Return (x, y) of the center of cell containing provided text 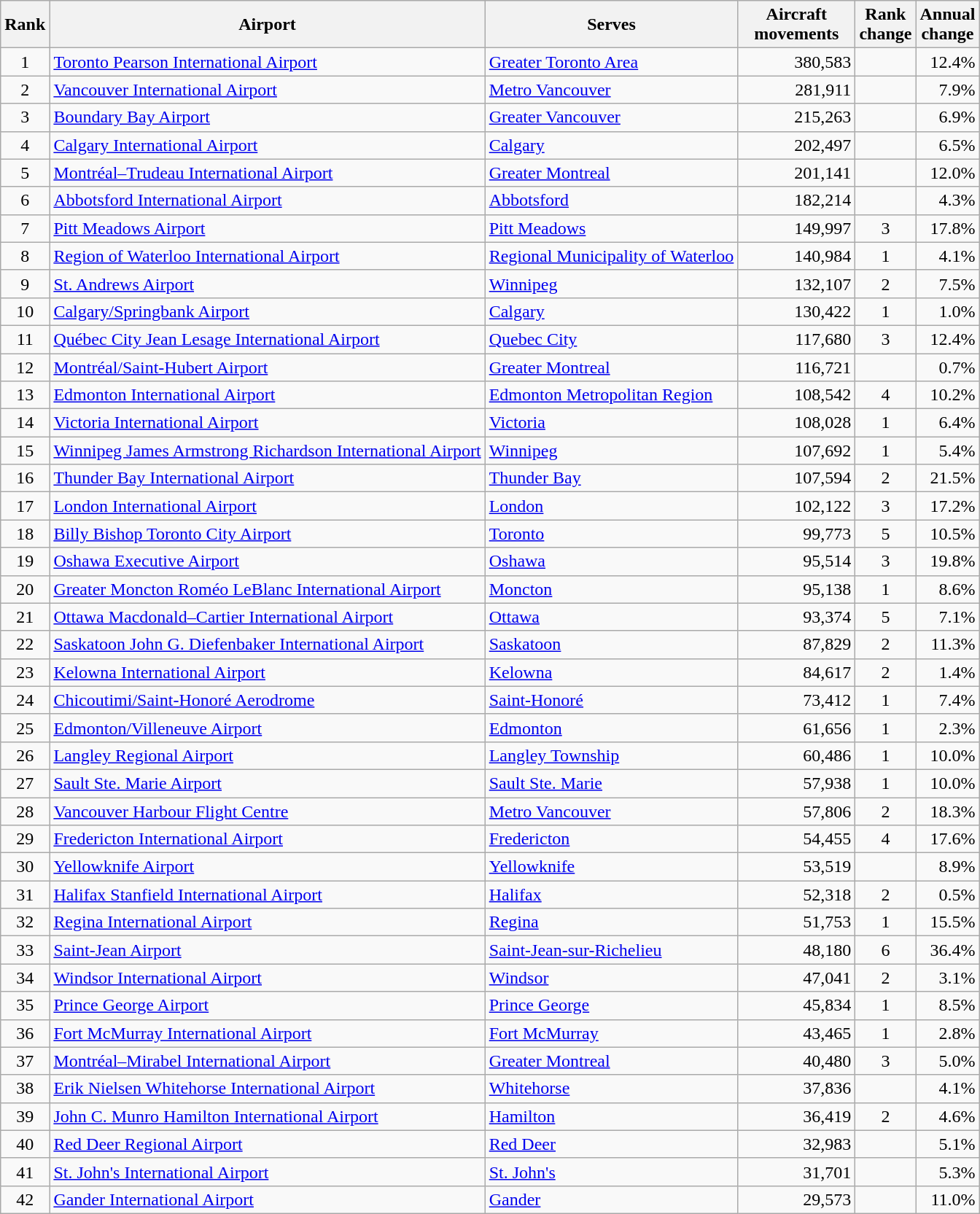
Edmonton (611, 728)
108,028 (796, 423)
95,138 (796, 589)
Thunder Bay International Airport (267, 478)
Fredericton (611, 839)
38 (25, 1089)
2.3% (948, 728)
Windsor International Airport (267, 978)
8.9% (948, 867)
37,836 (796, 1089)
Chicoutimi/Saint-Honoré Aerodrome (267, 700)
St. Andrews Airport (267, 284)
Toronto Pearson International Airport (267, 62)
7 (25, 228)
4.6% (948, 1116)
6.5% (948, 145)
9 (25, 284)
18.3% (948, 812)
Edmonton/Villeneuve Airport (267, 728)
15.5% (948, 922)
Thunder Bay (611, 478)
Whitehorse (611, 1089)
17.2% (948, 506)
St. John's International Airport (267, 1172)
20 (25, 589)
Red Deer (611, 1144)
2.8% (948, 1033)
19.8% (948, 561)
18 (25, 534)
Sault Ste. Marie (611, 783)
8.6% (948, 589)
29 (25, 839)
16 (25, 478)
Prince George (611, 1005)
Calgary/Springbank Airport (267, 311)
10.2% (948, 395)
Winnipeg James Armstrong Richardson International Airport (267, 451)
1.0% (948, 311)
45,834 (796, 1005)
Moncton (611, 589)
Gander (611, 1199)
130,422 (796, 311)
7.1% (948, 617)
Gander International Airport (267, 1199)
Montréal/Saint-Hubert Airport (267, 367)
Airport (267, 25)
Fort McMurray (611, 1033)
117,680 (796, 339)
51,753 (796, 922)
Yellowknife (611, 867)
28 (25, 812)
37 (25, 1061)
61,656 (796, 728)
Vancouver Harbour Flight Centre (267, 812)
Saskatoon John G. Diefenbaker International Airport (267, 645)
93,374 (796, 617)
17 (25, 506)
Regina (611, 922)
Saint-Honoré (611, 700)
Québec City Jean Lesage International Airport (267, 339)
380,583 (796, 62)
53,519 (796, 867)
26 (25, 755)
Hamilton (611, 1116)
Boundary Bay Airport (267, 117)
32 (25, 922)
Halifax (611, 895)
7.5% (948, 284)
Region of Waterloo International Airport (267, 256)
116,721 (796, 367)
17.6% (948, 839)
24 (25, 700)
5.0% (948, 1061)
281,911 (796, 90)
36.4% (948, 950)
1.4% (948, 672)
Edmonton International Airport (267, 395)
Billy Bishop Toronto City Airport (267, 534)
12 (25, 367)
London (611, 506)
Saint-Jean-sur-Richelieu (611, 950)
Quebec City (611, 339)
0.5% (948, 895)
Pitt Meadows (611, 228)
17.8% (948, 228)
Regina International Airport (267, 922)
99,773 (796, 534)
Serves (611, 25)
11 (25, 339)
21 (25, 617)
Yellowknife Airport (267, 867)
Greater Vancouver (611, 117)
Saskatoon (611, 645)
13 (25, 395)
27 (25, 783)
Oshawa (611, 561)
Vancouver International Airport (267, 90)
Sault Ste. Marie Airport (267, 783)
52,318 (796, 895)
Red Deer Regional Airport (267, 1144)
Ottawa Macdonald–Cartier International Airport (267, 617)
42 (25, 1199)
43,465 (796, 1033)
Greater Moncton Roméo LeBlanc International Airport (267, 589)
6.9% (948, 117)
36 (25, 1033)
33 (25, 950)
201,141 (796, 173)
10 (25, 311)
Montréal–Trudeau International Airport (267, 173)
Kelowna International Airport (267, 672)
11.3% (948, 645)
40,480 (796, 1061)
John C. Munro Hamilton International Airport (267, 1116)
25 (25, 728)
132,107 (796, 284)
19 (25, 561)
48,180 (796, 950)
31,701 (796, 1172)
149,997 (796, 228)
Annualchange (948, 25)
202,497 (796, 145)
Calgary International Airport (267, 145)
Victoria (611, 423)
Fort McMurray International Airport (267, 1033)
31 (25, 895)
5.3% (948, 1172)
Erik Nielsen Whitehorse International Airport (267, 1089)
8 (25, 256)
Halifax Stanfield International Airport (267, 895)
Toronto (611, 534)
30 (25, 867)
36,419 (796, 1116)
0.7% (948, 367)
10.5% (948, 534)
182,214 (796, 201)
215,263 (796, 117)
84,617 (796, 672)
11.0% (948, 1199)
140,984 (796, 256)
3.1% (948, 978)
108,542 (796, 395)
107,594 (796, 478)
12.0% (948, 173)
39 (25, 1116)
Kelowna (611, 672)
107,692 (796, 451)
Regional Municipality of Waterloo (611, 256)
54,455 (796, 839)
Aircraftmovements (796, 25)
14 (25, 423)
22 (25, 645)
29,573 (796, 1199)
32,983 (796, 1144)
4.3% (948, 201)
Montréal–Mirabel International Airport (267, 1061)
35 (25, 1005)
73,412 (796, 700)
Prince George Airport (267, 1005)
47,041 (796, 978)
Pitt Meadows Airport (267, 228)
Saint-Jean Airport (267, 950)
21.5% (948, 478)
London International Airport (267, 506)
Abbotsford International Airport (267, 201)
5.4% (948, 451)
40 (25, 1144)
St. John's (611, 1172)
15 (25, 451)
Langley Township (611, 755)
Rank (25, 25)
8.5% (948, 1005)
34 (25, 978)
60,486 (796, 755)
41 (25, 1172)
5.1% (948, 1144)
23 (25, 672)
57,938 (796, 783)
Ottawa (611, 617)
Abbotsford (611, 201)
Fredericton International Airport (267, 839)
Oshawa Executive Airport (267, 561)
Windsor (611, 978)
Edmonton Metropolitan Region (611, 395)
Rankchange (885, 25)
7.4% (948, 700)
57,806 (796, 812)
95,514 (796, 561)
6.4% (948, 423)
Victoria International Airport (267, 423)
87,829 (796, 645)
102,122 (796, 506)
7.9% (948, 90)
Greater Toronto Area (611, 62)
Langley Regional Airport (267, 755)
